Return (x, y) of the center of cell containing provided text 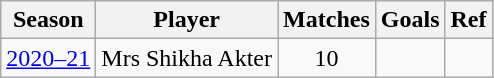
Ref (468, 20)
Matches (327, 20)
Goals (410, 20)
2020–21 (48, 58)
Player (187, 20)
10 (327, 58)
Season (48, 20)
Mrs Shikha Akter (187, 58)
